Identify which cell holds the provided text, then report its [X, Y] central coordinate. 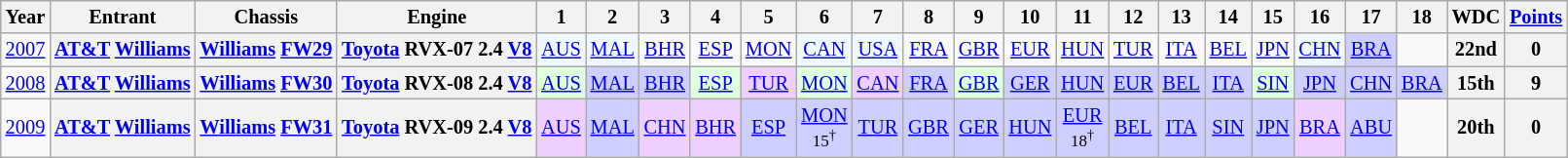
1 [561, 17]
Engine [436, 17]
EUR18† [1082, 127]
Williams FW30 [266, 83]
WDC [1477, 17]
16 [1320, 17]
Points [1536, 17]
Toyota RVX-08 2.4 V8 [436, 83]
Toyota RVX-09 2.4 V8 [436, 127]
Chassis [266, 17]
10 [1030, 17]
5 [769, 17]
USA [878, 50]
6 [823, 17]
3 [666, 17]
2008 [25, 83]
14 [1228, 17]
2007 [25, 50]
2 [613, 17]
Williams FW29 [266, 50]
Year [25, 17]
17 [1370, 17]
22nd [1477, 50]
MON15† [823, 127]
15th [1477, 83]
20th [1477, 127]
Entrant [123, 17]
Williams FW31 [266, 127]
2009 [25, 127]
Toyota RVX-07 2.4 V8 [436, 50]
7 [878, 17]
11 [1082, 17]
ABU [1370, 127]
15 [1273, 17]
18 [1422, 17]
12 [1133, 17]
4 [715, 17]
8 [929, 17]
13 [1182, 17]
